Capture the cell that displays the provided text and extract its [X, Y] central coordinate. 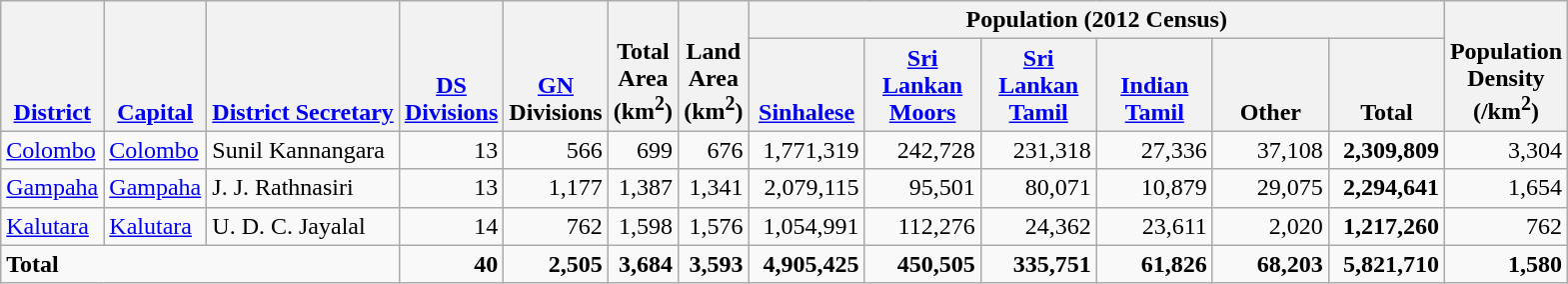
1,580 [1505, 264]
Sunil Kannangara [304, 150]
Sri Lankan Tamil [1038, 85]
U. D. C. Jayalal [304, 226]
District Secretary [304, 66]
4,905,425 [806, 264]
DSDivisions [451, 66]
112,276 [922, 226]
2,079,115 [806, 188]
PopulationDensity(/km2) [1505, 66]
1,576 [714, 226]
29,075 [1270, 188]
1,054,991 [806, 226]
1,217,260 [1386, 226]
61,826 [1154, 264]
3,684 [643, 264]
LandArea(km2) [714, 66]
Capital [156, 66]
District [52, 66]
3,304 [1505, 150]
68,203 [1270, 264]
95,501 [922, 188]
GNDivisions [556, 66]
566 [556, 150]
3,593 [714, 264]
1,387 [643, 188]
10,879 [1154, 188]
1,177 [556, 188]
27,336 [1154, 150]
335,751 [1038, 264]
Sri Lankan Moors [922, 85]
2,294,641 [1386, 188]
699 [643, 150]
2,020 [1270, 226]
TotalArea(km2) [643, 66]
Population (2012 Census) [1096, 20]
80,071 [1038, 188]
1,654 [1505, 188]
Sinhalese [806, 85]
40 [451, 264]
2,309,809 [1386, 150]
37,108 [1270, 150]
2,505 [556, 264]
24,362 [1038, 226]
242,728 [922, 150]
J. J. Rathnasiri [304, 188]
Indian Tamil [1154, 85]
1,341 [714, 188]
1,771,319 [806, 150]
Other [1270, 85]
231,318 [1038, 150]
23,611 [1154, 226]
14 [451, 226]
676 [714, 150]
450,505 [922, 264]
1,598 [643, 226]
5,821,710 [1386, 264]
